Locate the cell with the specified text and output its (X, Y) center coordinate. 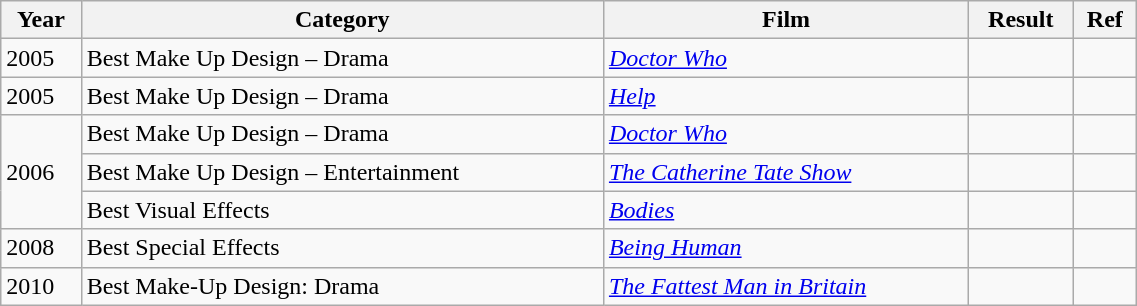
Ref (1105, 20)
Film (786, 20)
Best Visual Effects (342, 210)
Being Human (786, 248)
The Catherine Tate Show (786, 172)
Best Make Up Design – Entertainment (342, 172)
2010 (41, 286)
Best Special Effects (342, 248)
The Fattest Man in Britain (786, 286)
Category (342, 20)
Help (786, 96)
2008 (41, 248)
Bodies (786, 210)
Best Make-Up Design: Drama (342, 286)
Result (1021, 20)
Year (41, 20)
2006 (41, 172)
